Locate the cell with the specified text and output its [x, y] center coordinate. 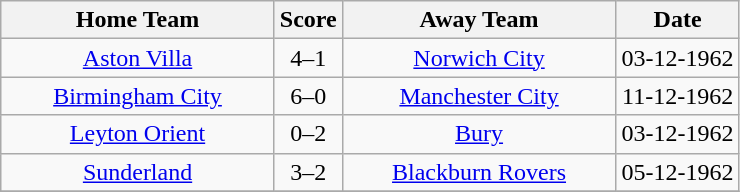
Home Team [138, 20]
Score [308, 20]
Date [678, 20]
Sunderland [138, 172]
Aston Villa [138, 58]
6–0 [308, 96]
11-12-1962 [678, 96]
Bury [479, 134]
05-12-1962 [678, 172]
Norwich City [479, 58]
Manchester City [479, 96]
Away Team [479, 20]
Leyton Orient [138, 134]
Birmingham City [138, 96]
3–2 [308, 172]
Blackburn Rovers [479, 172]
4–1 [308, 58]
0–2 [308, 134]
